Scan for the cell matching the given text and deliver its [x, y] coordinate at center. 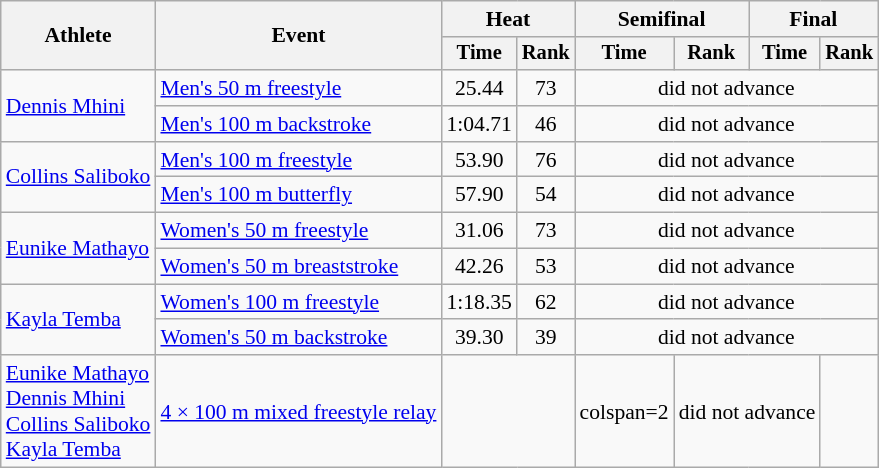
1:04.71 [478, 124]
1:18.35 [478, 302]
25.44 [478, 88]
42.26 [478, 267]
53.90 [478, 160]
Dennis Mhini [78, 106]
Collins Saliboko [78, 178]
46 [546, 124]
colspan=2 [624, 411]
54 [546, 195]
Women's 100 m freestyle [298, 302]
31.06 [478, 231]
Men's 100 m backstroke [298, 124]
Men's 50 m freestyle [298, 88]
Eunike MathayoDennis MhiniCollins SalibokoKayla Temba [78, 411]
Women's 50 m freestyle [298, 231]
62 [546, 302]
Event [298, 36]
Heat [508, 19]
53 [546, 267]
39.30 [478, 338]
76 [546, 160]
39 [546, 338]
Semifinal [662, 19]
Men's 100 m freestyle [298, 160]
Women's 50 m backstroke [298, 338]
Final [814, 19]
4 × 100 m mixed freestyle relay [298, 411]
Women's 50 m breaststroke [298, 267]
Men's 100 m butterfly [298, 195]
Kayla Temba [78, 320]
57.90 [478, 195]
Athlete [78, 36]
Eunike Mathayo [78, 248]
